For the text-containing cell, return its midpoint in (x, y) coordinate format. 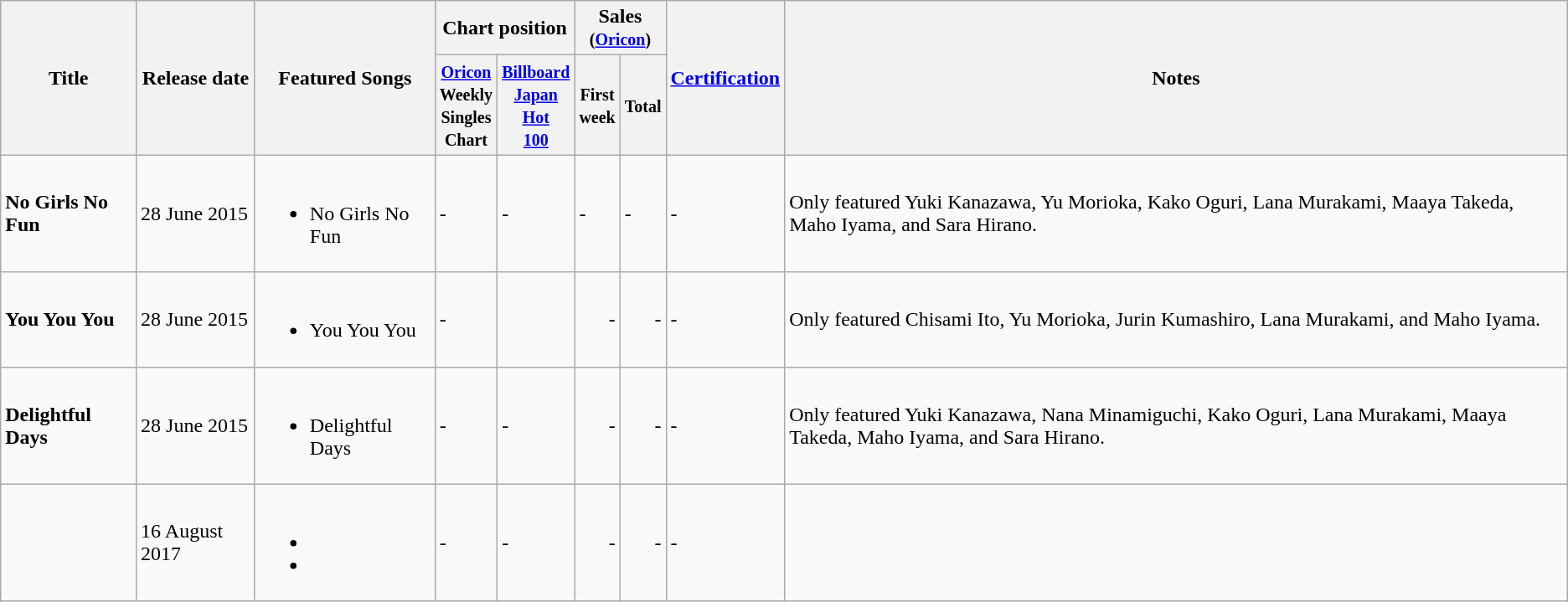
Only featured Chisami Ito, Yu Morioka, Jurin Kumashiro, Lana Murakami, and Maho Iyama. (1176, 320)
Firstweek (597, 105)
BillboardJapanHot100 (536, 105)
Chart position (504, 28)
Release date (196, 78)
Only featured Yuki Kanazawa, Yu Morioka, Kako Oguri, Lana Murakami, Maaya Takeda, Maho Iyama, and Sara Hirano. (1176, 214)
Only featured Yuki Kanazawa, Nana Minamiguchi, Kako Oguri, Lana Murakami, Maaya Takeda, Maho Iyama, and Sara Hirano. (1176, 425)
Total (643, 105)
Certification (725, 78)
Featured Songs (345, 78)
Sales(Oricon) (620, 28)
16 August 2017 (196, 543)
Title (69, 78)
Notes (1176, 78)
OriconWeeklySinglesChart (466, 105)
